From the cell containing the given text, extract its center point as (x, y) coordinate. 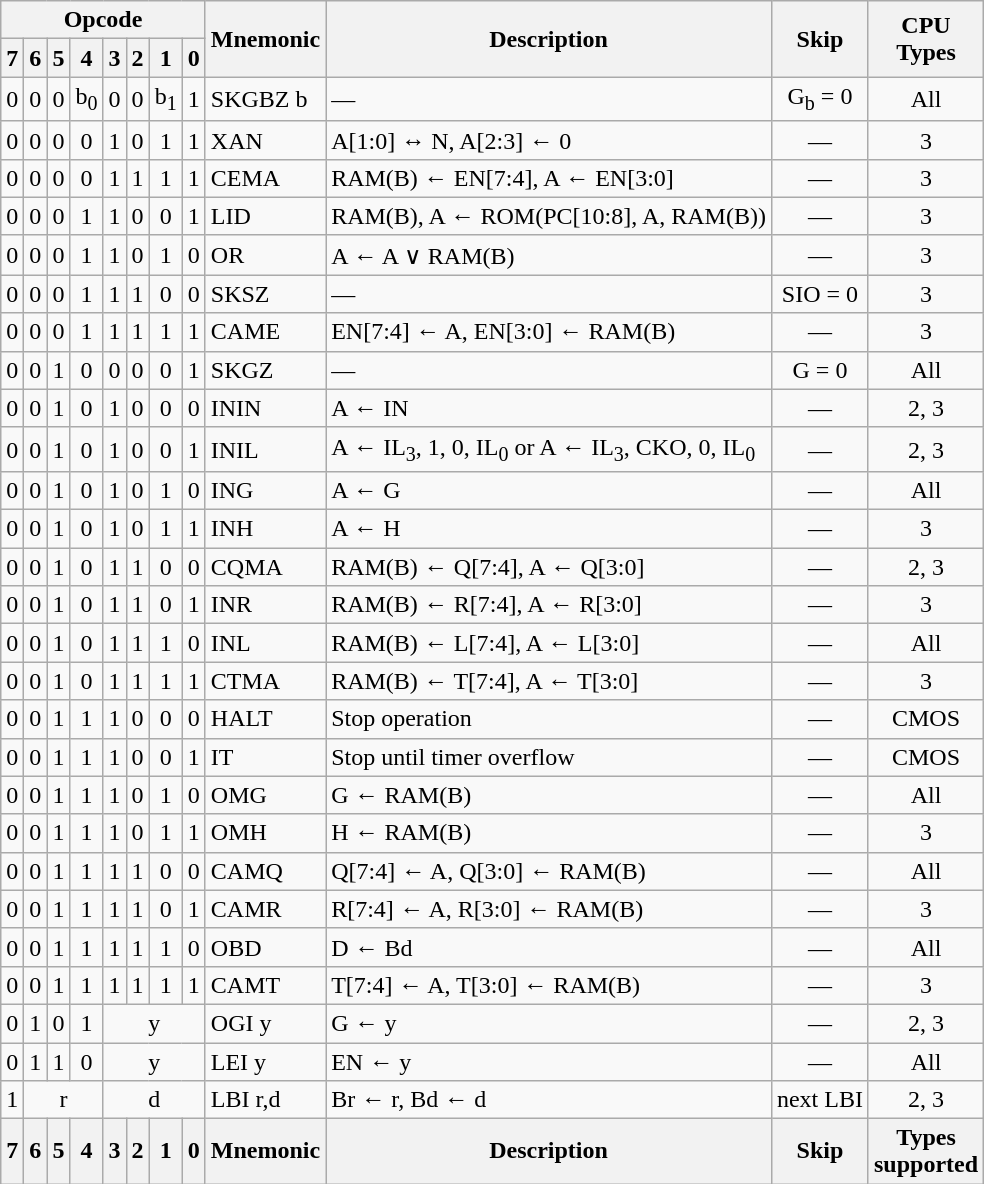
OMH (265, 833)
Gb = 0 (820, 99)
R[7:4] ← A, R[3:0] ← RAM(B) (549, 909)
A ← A ∨ RAM(B) (549, 255)
CAME (265, 332)
A[1:0] ↔ N, A[2:3] ← 0 (549, 140)
ING (265, 491)
OR (265, 255)
Stop until timer overflow (549, 757)
RAM(B) ← Q[7:4], A ← Q[3:0] (549, 567)
EN[7:4] ← A, EN[3:0] ← RAM(B) (549, 332)
H ← RAM(B) (549, 833)
IT (265, 757)
next LBI (820, 1100)
Typessupported (926, 1152)
SKSZ (265, 294)
ININ (265, 408)
CQMA (265, 567)
A ← IN (549, 408)
r (64, 1100)
INR (265, 605)
T[7:4] ← A, T[3:0] ← RAM(B) (549, 985)
OBD (265, 947)
RAM(B) ← L[7:4], A ← L[3:0] (549, 643)
HALT (265, 719)
INH (265, 529)
SKGZ (265, 370)
CPUTypes (926, 39)
Opcode (104, 20)
G ← y (549, 1023)
LEI y (265, 1061)
LBI r,d (265, 1100)
CTMA (265, 681)
RAM(B) ← R[7:4], A ← R[3:0] (549, 605)
Stop operation (549, 719)
RAM(B) ← EN[7:4], A ← EN[3:0] (549, 178)
RAM(B) ← T[7:4], A ← T[3:0] (549, 681)
CAMT (265, 985)
A ← H (549, 529)
CAMQ (265, 871)
b1 (166, 99)
A ← IL3, 1, 0, IL0 or A ← IL3, CKO, 0, IL0 (549, 449)
XAN (265, 140)
d (154, 1100)
Q[7:4] ← A, Q[3:0] ← RAM(B) (549, 871)
OGI y (265, 1023)
G ← RAM(B) (549, 795)
G = 0 (820, 370)
LID (265, 216)
Br ← r, Bd ← d (549, 1100)
EN ← y (549, 1061)
D ← Bd (549, 947)
INIL (265, 449)
b0 (86, 99)
SIO = 0 (820, 294)
OMG (265, 795)
RAM(B), A ← ROM(PC[10:8], A, RAM(B)) (549, 216)
CEMA (265, 178)
A ← G (549, 491)
INL (265, 643)
SKGBZ b (265, 99)
CAMR (265, 909)
